For the text-containing cell, return its midpoint in [X, Y] coordinate format. 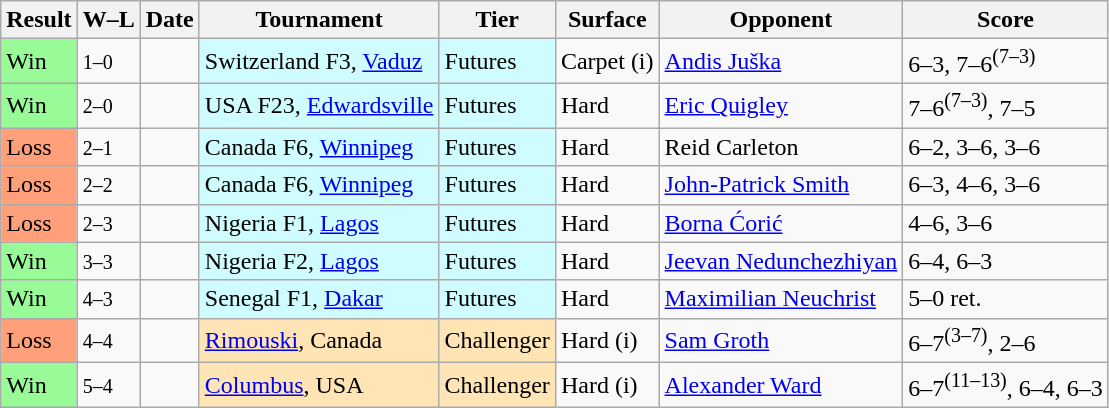
Senegal F1, Dakar [319, 299]
5–4 [108, 386]
Surface [607, 20]
2–1 [108, 147]
Nigeria F1, Lagos [319, 223]
Eric Quigley [781, 106]
Tournament [319, 20]
6–7(3–7), 2–6 [1006, 340]
John-Patrick Smith [781, 185]
Jeevan Nedunchezhiyan [781, 261]
Switzerland F3, Vaduz [319, 62]
6–3, 7–6(7–3) [1006, 62]
USA F23, Edwardsville [319, 106]
Carpet (i) [607, 62]
Score [1006, 20]
Sam Groth [781, 340]
Date [170, 20]
Andis Juška [781, 62]
2–2 [108, 185]
6–2, 3–6, 3–6 [1006, 147]
Borna Ćorić [781, 223]
4–4 [108, 340]
1–0 [108, 62]
Tier [497, 20]
4–6, 3–6 [1006, 223]
7–6(7–3), 7–5 [1006, 106]
Reid Carleton [781, 147]
2–0 [108, 106]
5–0 ret. [1006, 299]
Columbus, USA [319, 386]
3–3 [108, 261]
2–3 [108, 223]
W–L [108, 20]
6–4, 6–3 [1006, 261]
6–7(11–13), 6–4, 6–3 [1006, 386]
Rimouski, Canada [319, 340]
Maximilian Neuchrist [781, 299]
Alexander Ward [781, 386]
6–3, 4–6, 3–6 [1006, 185]
Result [39, 20]
Nigeria F2, Lagos [319, 261]
4–3 [108, 299]
Opponent [781, 20]
